Determine the (X, Y) coordinate at the center of the cell enclosing the given text.  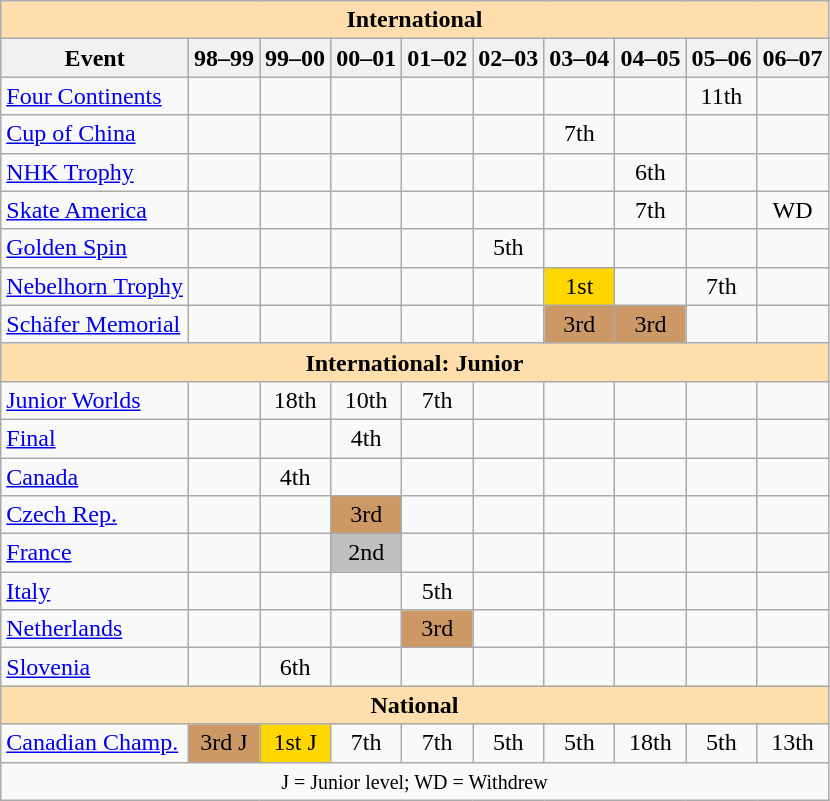
05–06 (722, 58)
11th (722, 96)
10th (366, 400)
99–00 (296, 58)
Final (95, 438)
02–03 (508, 58)
Canada (95, 477)
WD (792, 210)
03–04 (580, 58)
France (95, 553)
3rd J (224, 743)
01–02 (438, 58)
Golden Spin (95, 248)
00–01 (366, 58)
Junior Worlds (95, 400)
1st J (296, 743)
International (414, 20)
04–05 (650, 58)
13th (792, 743)
Czech Rep. (95, 515)
Italy (95, 591)
Netherlands (95, 629)
Schäfer Memorial (95, 324)
2nd (366, 553)
06–07 (792, 58)
International: Junior (414, 362)
Event (95, 58)
Canadian Champ. (95, 743)
98–99 (224, 58)
National (414, 705)
Cup of China (95, 134)
Slovenia (95, 667)
Skate America (95, 210)
Four Continents (95, 96)
1st (580, 286)
J = Junior level; WD = Withdrew (414, 781)
NHK Trophy (95, 172)
Nebelhorn Trophy (95, 286)
